Extract the [X, Y] coordinate from the center of the cell holding the provided text.  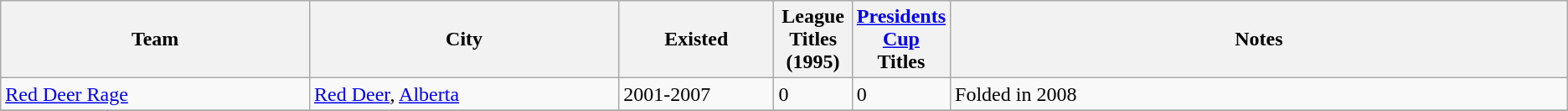
Team [156, 40]
Red Deer Rage [156, 94]
League Titles (1995) [812, 40]
Presidents Cup Titles [901, 40]
2001-2007 [697, 94]
Notes [1260, 40]
City [464, 40]
Red Deer, Alberta [464, 94]
Existed [697, 40]
Folded in 2008 [1260, 94]
